Pinpoint the cell where the given text exists, returning its (x, y) midpoint coordinate. 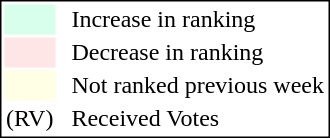
Increase in ranking (198, 19)
Not ranked previous week (198, 85)
(RV) (29, 119)
Decrease in ranking (198, 53)
Received Votes (198, 119)
